Pinpoint the cell where the given text exists, returning its [X, Y] midpoint coordinate. 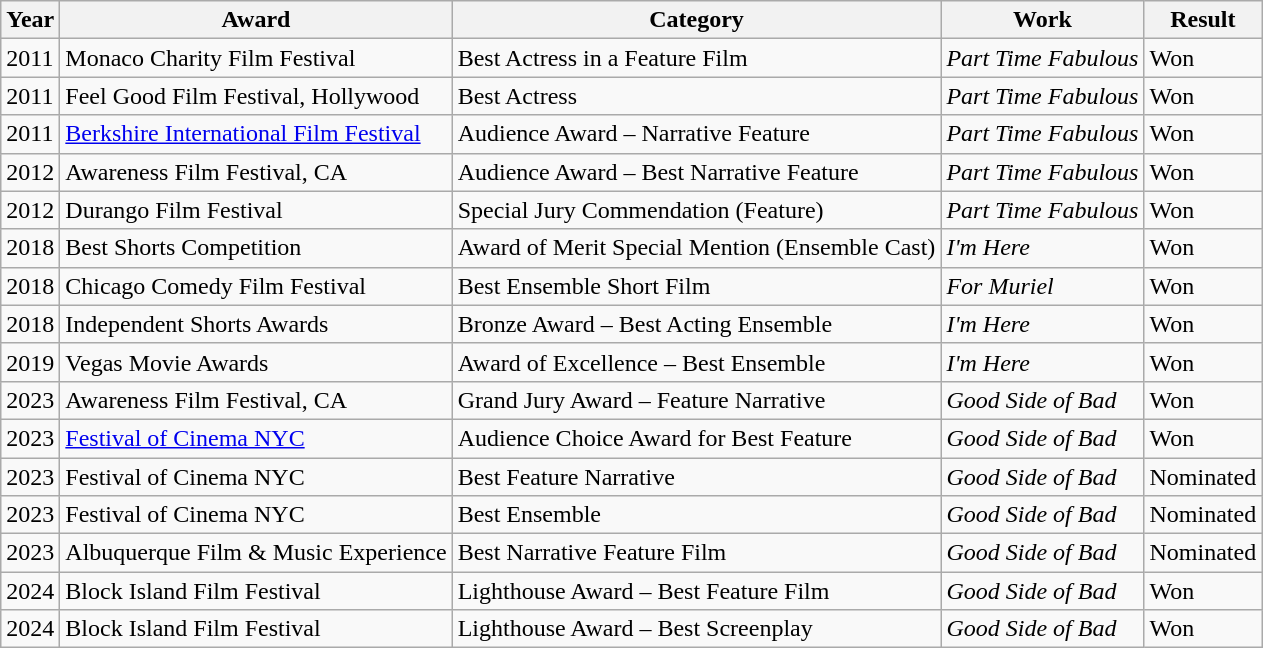
Berkshire International Film Festival [256, 134]
Audience Choice Award for Best Feature [696, 438]
Independent Shorts Awards [256, 324]
Year [30, 20]
Result [1203, 20]
Albuquerque Film & Music Experience [256, 553]
Audience Award – Best Narrative Feature [696, 172]
Chicago Comedy Film Festival [256, 286]
Special Jury Commendation (Feature) [696, 210]
Award [256, 20]
Best Ensemble [696, 515]
Best Shorts Competition [256, 248]
Work [1042, 20]
Feel Good Film Festival, Hollywood [256, 96]
Best Ensemble Short Film [696, 286]
Audience Award – Narrative Feature [696, 134]
Award of Merit Special Mention (Ensemble Cast) [696, 248]
Vegas Movie Awards [256, 362]
Best Actress [696, 96]
Bronze Award – Best Acting Ensemble [696, 324]
2019 [30, 362]
Durango Film Festival [256, 210]
Best Narrative Feature Film [696, 553]
Best Feature Narrative [696, 477]
For Muriel [1042, 286]
Category [696, 20]
Lighthouse Award – Best Screenplay [696, 629]
Grand Jury Award – Feature Narrative [696, 400]
Monaco Charity Film Festival [256, 58]
Best Actress in a Feature Film [696, 58]
Award of Excellence – Best Ensemble [696, 362]
Lighthouse Award – Best Feature Film [696, 591]
